Find where the given text appears and provide that cell's center as [X, Y] coordinate. 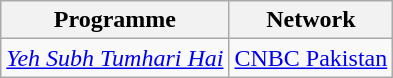
Yeh Subh Tumhari Hai [115, 58]
CNBC Pakistan [311, 58]
Programme [115, 20]
Network [311, 20]
